Pinpoint the cell where the given text exists, returning its (X, Y) midpoint coordinate. 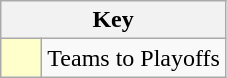
Teams to Playoffs (134, 58)
Key (114, 20)
